From the cell containing the given text, extract its center point as [X, Y] coordinate. 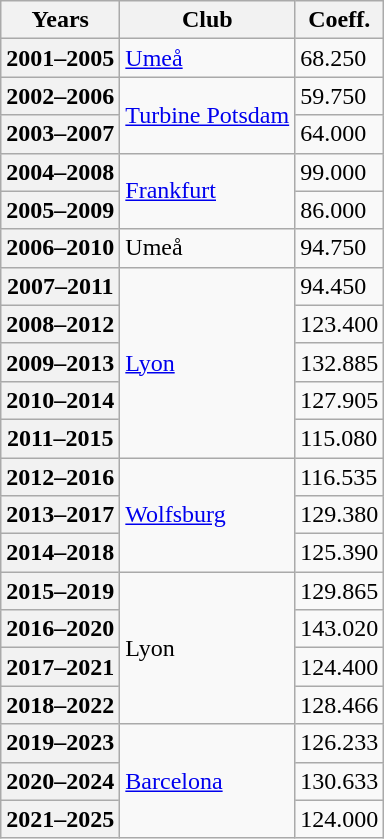
2010–2014 [60, 400]
2013–2017 [60, 515]
2011–2015 [60, 438]
Wolfsburg [208, 515]
2001–2005 [60, 58]
2007–2011 [60, 286]
2005–2009 [60, 210]
124.400 [340, 667]
124.000 [340, 819]
2021–2025 [60, 819]
2014–2018 [60, 553]
2012–2016 [60, 477]
2006–2010 [60, 248]
99.000 [340, 172]
115.080 [340, 438]
2003–2007 [60, 134]
129.865 [340, 591]
127.905 [340, 400]
68.250 [340, 58]
132.885 [340, 362]
59.750 [340, 96]
Years [60, 20]
2009–2013 [60, 362]
Frankfurt [208, 191]
Barcelona [208, 781]
Club [208, 20]
128.466 [340, 705]
2015–2019 [60, 591]
130.633 [340, 781]
Coeff. [340, 20]
2004–2008 [60, 172]
126.233 [340, 743]
129.380 [340, 515]
64.000 [340, 134]
86.000 [340, 210]
2019–2023 [60, 743]
143.020 [340, 629]
116.535 [340, 477]
123.400 [340, 324]
2002–2006 [60, 96]
2017–2021 [60, 667]
2020–2024 [60, 781]
Turbine Potsdam [208, 115]
94.450 [340, 286]
2016–2020 [60, 629]
2018–2022 [60, 705]
2008–2012 [60, 324]
94.750 [340, 248]
125.390 [340, 553]
